Output the (X, Y) coordinate of the center of the cell containing the given text.  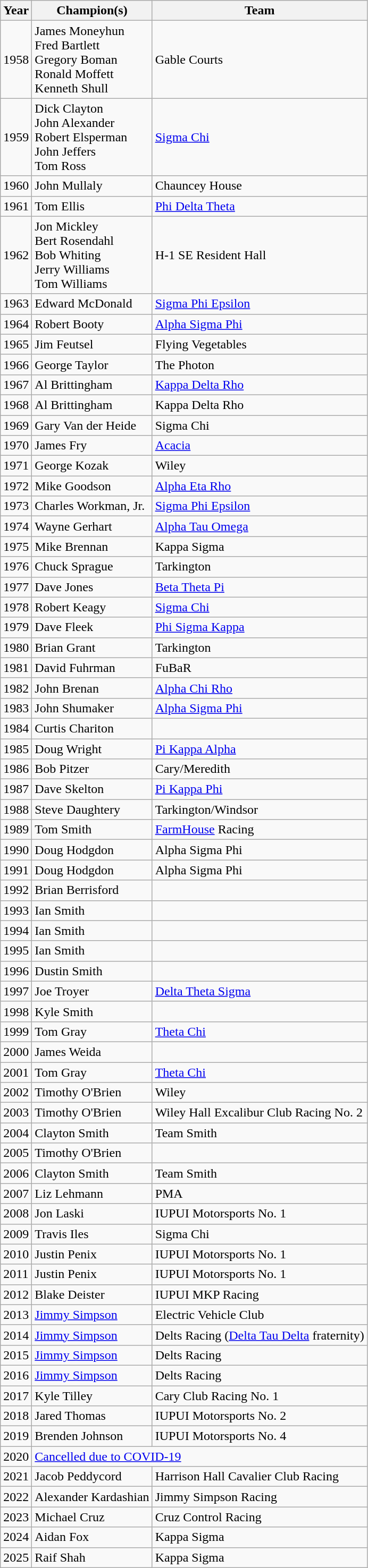
1979 (16, 627)
Brian Berrisford (92, 890)
1993 (16, 910)
Liz Lehmann (92, 1194)
1958 (16, 59)
James MoneyhunFred BartlettGregory BomanRonald MoffettKenneth Shull (92, 59)
Champion(s) (92, 11)
2022 (16, 1497)
Robert Booty (92, 324)
1980 (16, 647)
2001 (16, 1072)
1967 (16, 385)
Electric Vehicle Club (260, 1315)
2000 (16, 1052)
Year (16, 11)
Curtis Chariton (92, 728)
1974 (16, 526)
1992 (16, 890)
Beta Theta Pi (260, 587)
Charles Workman, Jr. (92, 506)
2006 (16, 1173)
2009 (16, 1234)
2003 (16, 1113)
1985 (16, 748)
2014 (16, 1335)
2016 (16, 1375)
Wayne Gerhart (92, 526)
Mike Brennan (92, 547)
1976 (16, 567)
1973 (16, 506)
Cary Club Racing No. 1 (260, 1395)
Blake Deister (92, 1294)
2007 (16, 1194)
2020 (16, 1456)
Alpha Eta Rho (260, 486)
1971 (16, 466)
James Fry (92, 446)
1989 (16, 830)
1964 (16, 324)
1970 (16, 446)
1991 (16, 870)
Alpha Tau Omega (260, 526)
2004 (16, 1133)
George Kozak (92, 466)
1965 (16, 344)
Jared Thomas (92, 1416)
FuBaR (260, 668)
Jacob Peddycord (92, 1477)
1999 (16, 1032)
Michael Cruz (92, 1517)
Dave Jones (92, 587)
1987 (16, 789)
1996 (16, 971)
1960 (16, 186)
Cary/Meredith (260, 769)
1977 (16, 587)
Bob Pitzer (92, 769)
Phi Sigma Kappa (260, 627)
1981 (16, 668)
1984 (16, 728)
2019 (16, 1436)
John Shumaker (92, 708)
PMA (260, 1194)
IUPUI Motorsports No. 4 (260, 1436)
Cancelled due to COVID-19 (199, 1456)
John Mullaly (92, 186)
Tom Ellis (92, 206)
1959 (16, 137)
H-1 SE Resident Hall (260, 255)
2024 (16, 1537)
James Weida (92, 1052)
Jon Laski (92, 1214)
1990 (16, 850)
Jim Feutsel (92, 344)
2005 (16, 1153)
Mike Goodson (92, 486)
The Photon (260, 364)
IUPUI Motorsports No. 2 (260, 1416)
Chauncey House (260, 186)
Joe Troyer (92, 991)
Jon MickleyBert RosendahlBob WhitingJerry WilliamsTom Williams (92, 255)
Dustin Smith (92, 971)
Phi Delta Theta (260, 206)
1972 (16, 486)
Kyle Tilley (92, 1395)
1966 (16, 364)
1994 (16, 931)
Team (260, 11)
2018 (16, 1416)
Tom Smith (92, 830)
2011 (16, 1274)
Alexander Kardashian (92, 1497)
Delts Racing (Delta Tau Delta fraternity) (260, 1335)
Wiley Hall Excalibur Club Racing No. 2 (260, 1113)
Raif Shah (92, 1557)
1983 (16, 708)
FarmHouse Racing (260, 830)
2015 (16, 1355)
2017 (16, 1395)
Harrison Hall Cavalier Club Racing (260, 1477)
1975 (16, 547)
Pi Kappa Alpha (260, 748)
Alpha Chi Rho (260, 688)
John Brenan (92, 688)
IUPUI MKP Racing (260, 1294)
Dave Skelton (92, 789)
Delta Theta Sigma (260, 991)
Robert Keagy (92, 607)
Steve Daughtery (92, 809)
2013 (16, 1315)
1962 (16, 255)
Aidan Fox (92, 1537)
Acacia (260, 446)
1982 (16, 688)
2010 (16, 1254)
2025 (16, 1557)
Pi Kappa Phi (260, 789)
1995 (16, 951)
2008 (16, 1214)
Brian Grant (92, 647)
Tarkington/Windsor (260, 809)
1969 (16, 425)
2023 (16, 1517)
1988 (16, 809)
Chuck Sprague (92, 567)
George Taylor (92, 364)
Travis Iles (92, 1234)
1963 (16, 304)
Gary Van der Heide (92, 425)
Dick ClaytonJohn AlexanderRobert ElspermanJohn JeffersTom Ross (92, 137)
2002 (16, 1093)
Kyle Smith (92, 1011)
David Fuhrman (92, 668)
Jimmy Simpson Racing (260, 1497)
Flying Vegetables (260, 344)
1998 (16, 1011)
Brenden Johnson (92, 1436)
Edward McDonald (92, 304)
Cruz Control Racing (260, 1517)
2012 (16, 1294)
1986 (16, 769)
Gable Courts (260, 59)
1968 (16, 405)
1978 (16, 607)
2021 (16, 1477)
1961 (16, 206)
Dave Fleek (92, 627)
1997 (16, 991)
Doug Wright (92, 748)
